Detect which cell encompasses the target text, then output its [x, y] center coordinate. 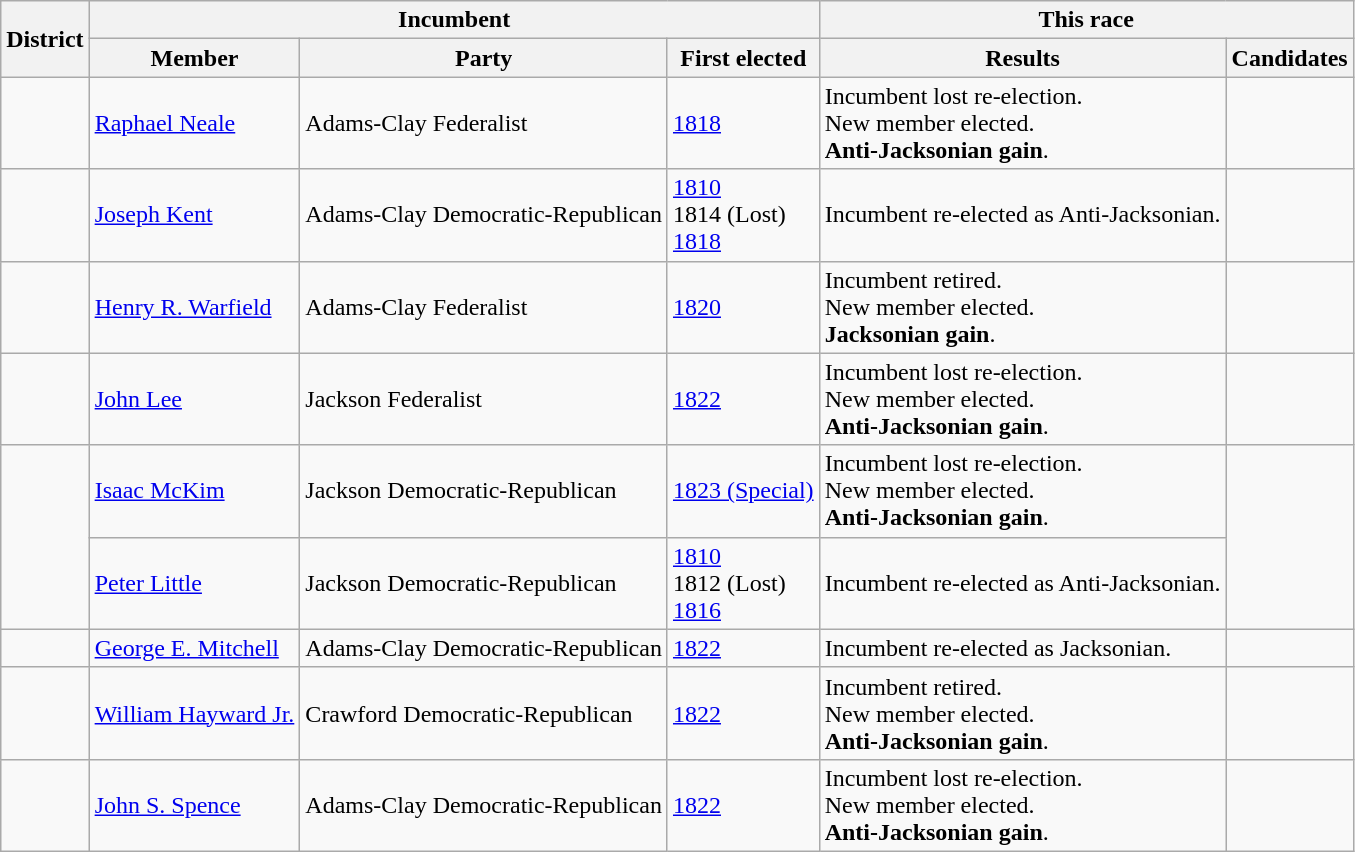
1818 [743, 123]
Incumbent retired.New member elected.Jacksonian gain. [1022, 307]
Party [484, 58]
Isaac McKim [194, 491]
18101814 (Lost)1818 [743, 215]
John S. Spence [194, 805]
George E. Mitchell [194, 648]
Results [1022, 58]
1823 (Special) [743, 491]
This race [1086, 20]
Candidates [1290, 58]
Incumbent retired.New member elected.Anti-Jacksonian gain. [1022, 713]
John Lee [194, 399]
First elected [743, 58]
Crawford Democratic-Republican [484, 713]
Henry R. Warfield [194, 307]
18101812 (Lost)1816 [743, 583]
Peter Little [194, 583]
Jackson Federalist [484, 399]
Incumbent [454, 20]
William Hayward Jr. [194, 713]
Raphael Neale [194, 123]
Joseph Kent [194, 215]
Incumbent re-elected as Jacksonian. [1022, 648]
District [45, 39]
1820 [743, 307]
Member [194, 58]
